Capture the cell that displays the provided text and extract its (x, y) central coordinate. 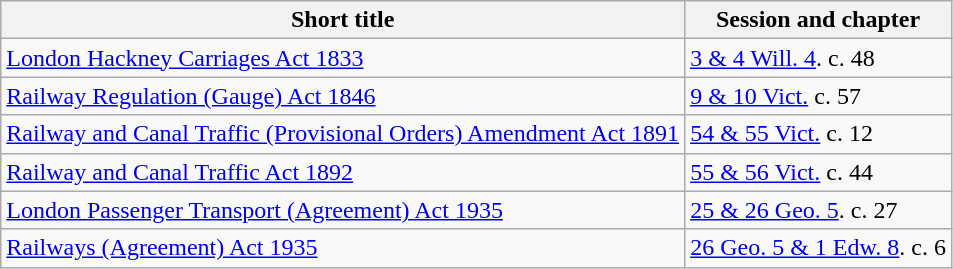
26 Geo. 5 & 1 Edw. 8. c. 6 (818, 248)
Railway and Canal Traffic (Provisional Orders) Amendment Act 1891 (343, 134)
Railways (Agreement) Act 1935 (343, 248)
54 & 55 Vict. c. 12 (818, 134)
55 & 56 Vict. c. 44 (818, 172)
Short title (343, 20)
9 & 10 Vict. c. 57 (818, 96)
London Passenger Transport (Agreement) Act 1935 (343, 210)
25 & 26 Geo. 5. c. 27 (818, 210)
London Hackney Carriages Act 1833 (343, 58)
3 & 4 Will. 4. c. 48 (818, 58)
Railway Regulation (Gauge) Act 1846 (343, 96)
Session and chapter (818, 20)
Railway and Canal Traffic Act 1892 (343, 172)
